From the cell containing the given text, extract its center point as (X, Y) coordinate. 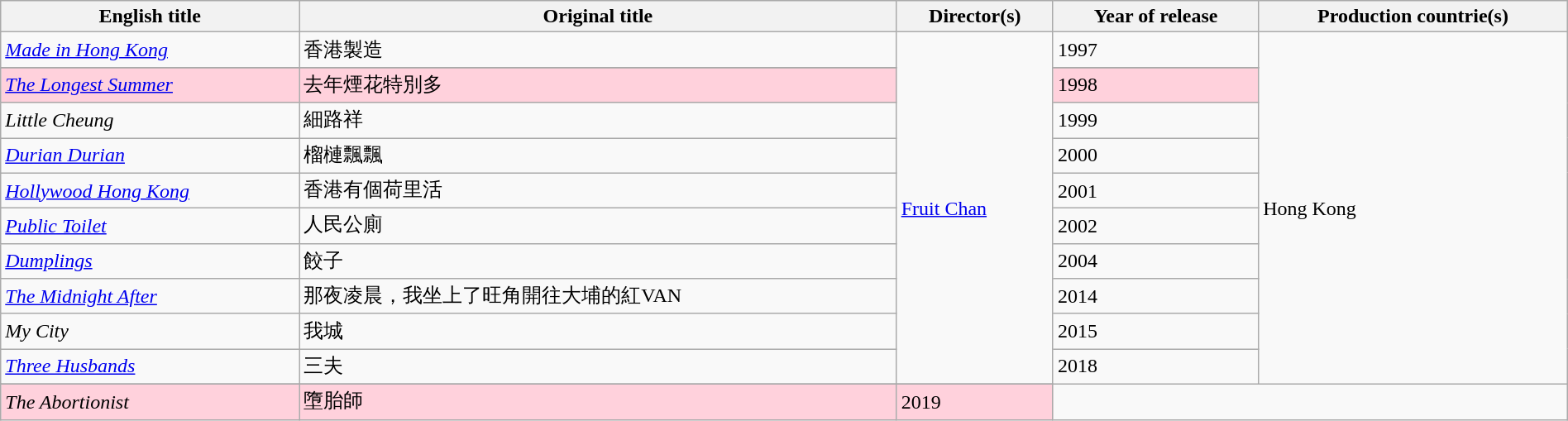
2001 (1155, 190)
我城 (599, 331)
餃子 (599, 261)
1998 (1155, 84)
The Abortionist (151, 402)
Hollywood Hong Kong (151, 190)
Little Cheung (151, 121)
My City (151, 331)
2002 (1155, 227)
Dumplings (151, 261)
English title (151, 17)
Hong Kong (1413, 208)
人民公廁 (599, 227)
Production countrie(s) (1413, 17)
墮胎師 (599, 402)
Three Husbands (151, 367)
那夜凌晨，我坐上了旺角開往大埔的紅VAN (599, 296)
Fruit Chan (974, 208)
1997 (1155, 50)
Director(s) (974, 17)
Year of release (1155, 17)
The Midnight After (151, 296)
1999 (1155, 121)
2014 (1155, 296)
2000 (1155, 155)
香港製造 (599, 50)
The Longest Summer (151, 84)
Durian Durian (151, 155)
去年煙花特別多 (599, 84)
2018 (1155, 367)
Public Toilet (151, 227)
Original title (599, 17)
榴槤飄飄 (599, 155)
2015 (1155, 331)
2019 (974, 402)
Made in Hong Kong (151, 50)
香港有個荷里活 (599, 190)
細路祥 (599, 121)
三夫 (599, 367)
2004 (1155, 261)
